Scan for the cell matching the given text and deliver its (x, y) coordinate at center. 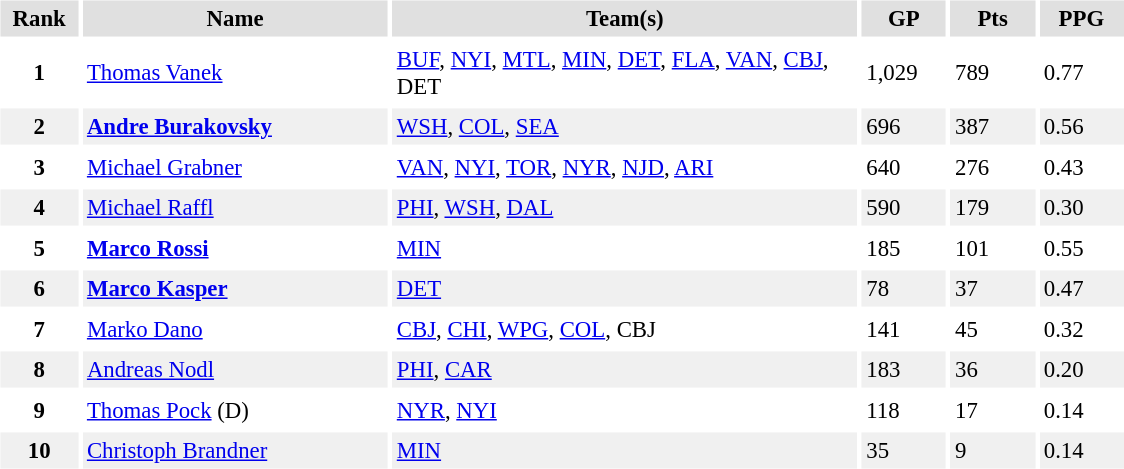
BUF, NYI, MTL, MIN, DET, FLA, VAN, CBJ, DET (624, 72)
640 (904, 167)
GP (904, 18)
78 (904, 288)
0.30 (1081, 208)
Christoph Brandner (234, 450)
696 (904, 126)
590 (904, 208)
CBJ, CHI, WPG, COL, CBJ (624, 329)
276 (993, 167)
NYR, NYI (624, 410)
Andre Burakovsky (234, 126)
7 (38, 329)
2 (38, 126)
35 (904, 450)
17 (993, 410)
789 (993, 72)
36 (993, 370)
PHI, WSH, DAL (624, 208)
VAN, NYI, TOR, NYR, NJD, ARI (624, 167)
179 (993, 208)
Rank (38, 18)
Marco Rossi (234, 248)
Michael Raffl (234, 208)
PHI, CAR (624, 370)
0.77 (1081, 72)
0.47 (1081, 288)
Marco Kasper (234, 288)
10 (38, 450)
5 (38, 248)
Thomas Pock (D) (234, 410)
101 (993, 248)
Thomas Vanek (234, 72)
4 (38, 208)
0.32 (1081, 329)
Pts (993, 18)
8 (38, 370)
183 (904, 370)
0.56 (1081, 126)
6 (38, 288)
0.20 (1081, 370)
387 (993, 126)
PPG (1081, 18)
1,029 (904, 72)
WSH, COL, SEA (624, 126)
Team(s) (624, 18)
45 (993, 329)
Michael Grabner (234, 167)
3 (38, 167)
0.55 (1081, 248)
141 (904, 329)
Andreas Nodl (234, 370)
Name (234, 18)
Marko Dano (234, 329)
0.43 (1081, 167)
118 (904, 410)
185 (904, 248)
37 (993, 288)
1 (38, 72)
DET (624, 288)
